Find where the given text appears and provide that cell's center as (X, Y) coordinate. 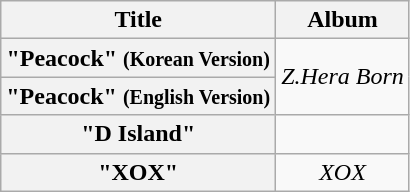
"D Island" (138, 134)
Title (138, 20)
"XOX" (138, 172)
Z.Hera Born (343, 77)
"Peacock" (English Version) (138, 96)
"Peacock" (Korean Version) (138, 58)
Album (343, 20)
XOX (343, 172)
